From the cell containing the given text, extract its center point as [x, y] coordinate. 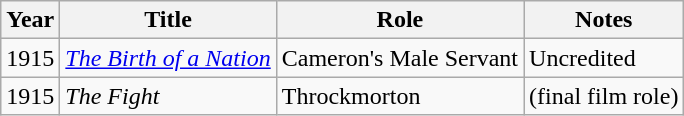
Uncredited [604, 58]
Title [168, 20]
Year [30, 20]
Throckmorton [400, 96]
Notes [604, 20]
The Fight [168, 96]
Role [400, 20]
Cameron's Male Servant [400, 58]
(final film role) [604, 96]
The Birth of a Nation [168, 58]
